Provide the [X, Y] coordinate of the cell's center where the given text is located.  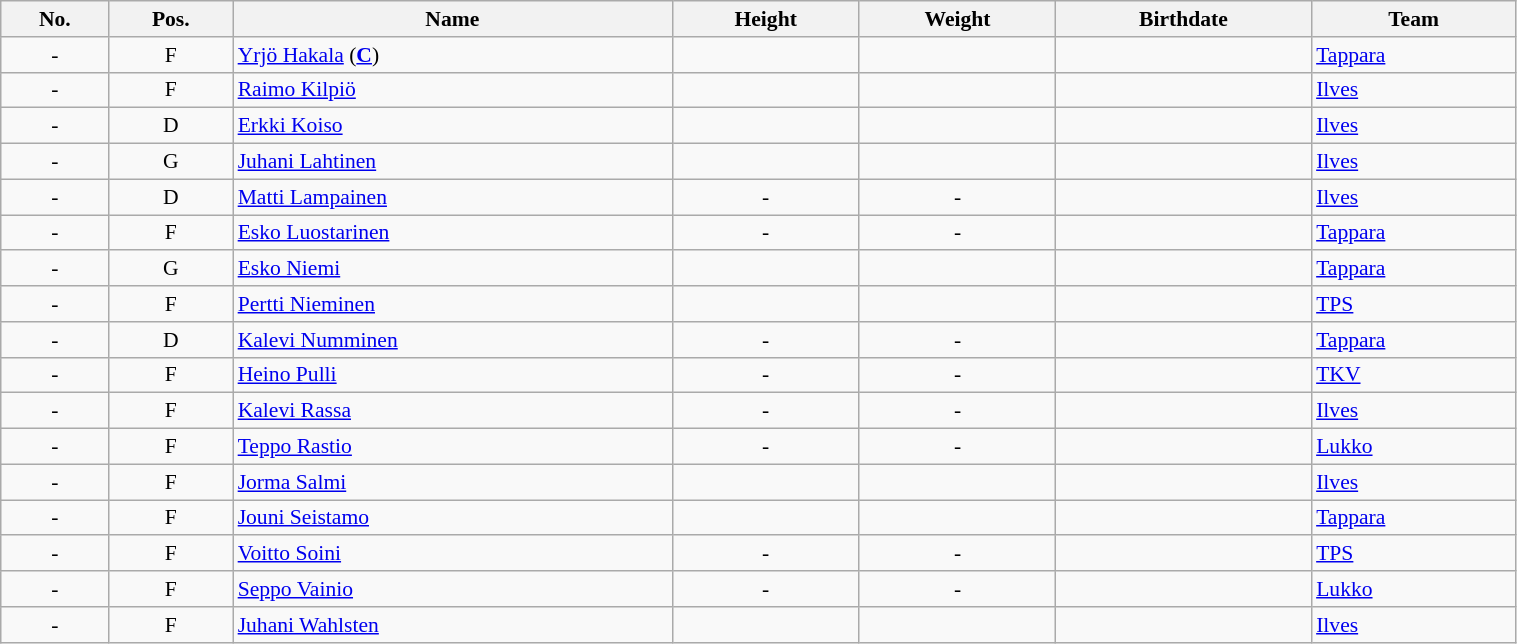
Kalevi Numminen [452, 340]
Seppo Vainio [452, 589]
Juhani Lahtinen [452, 162]
Jorma Salmi [452, 482]
Yrjö Hakala (C) [452, 55]
Esko Niemi [452, 269]
Team [1414, 19]
Matti Lampainen [452, 197]
Teppo Rastio [452, 447]
No. [55, 19]
Raimo Kilpiö [452, 90]
Heino Pulli [452, 375]
Kalevi Rassa [452, 411]
Voitto Soini [452, 554]
Pos. [171, 19]
Height [766, 19]
Pertti Nieminen [452, 304]
Name [452, 19]
Jouni Seistamo [452, 518]
Birthdate [1184, 19]
TKV [1414, 375]
Juhani Wahlsten [452, 625]
Esko Luostarinen [452, 233]
Erkki Koiso [452, 126]
Weight [957, 19]
